Determine the (X, Y) coordinate at the center of the cell enclosing the given text.  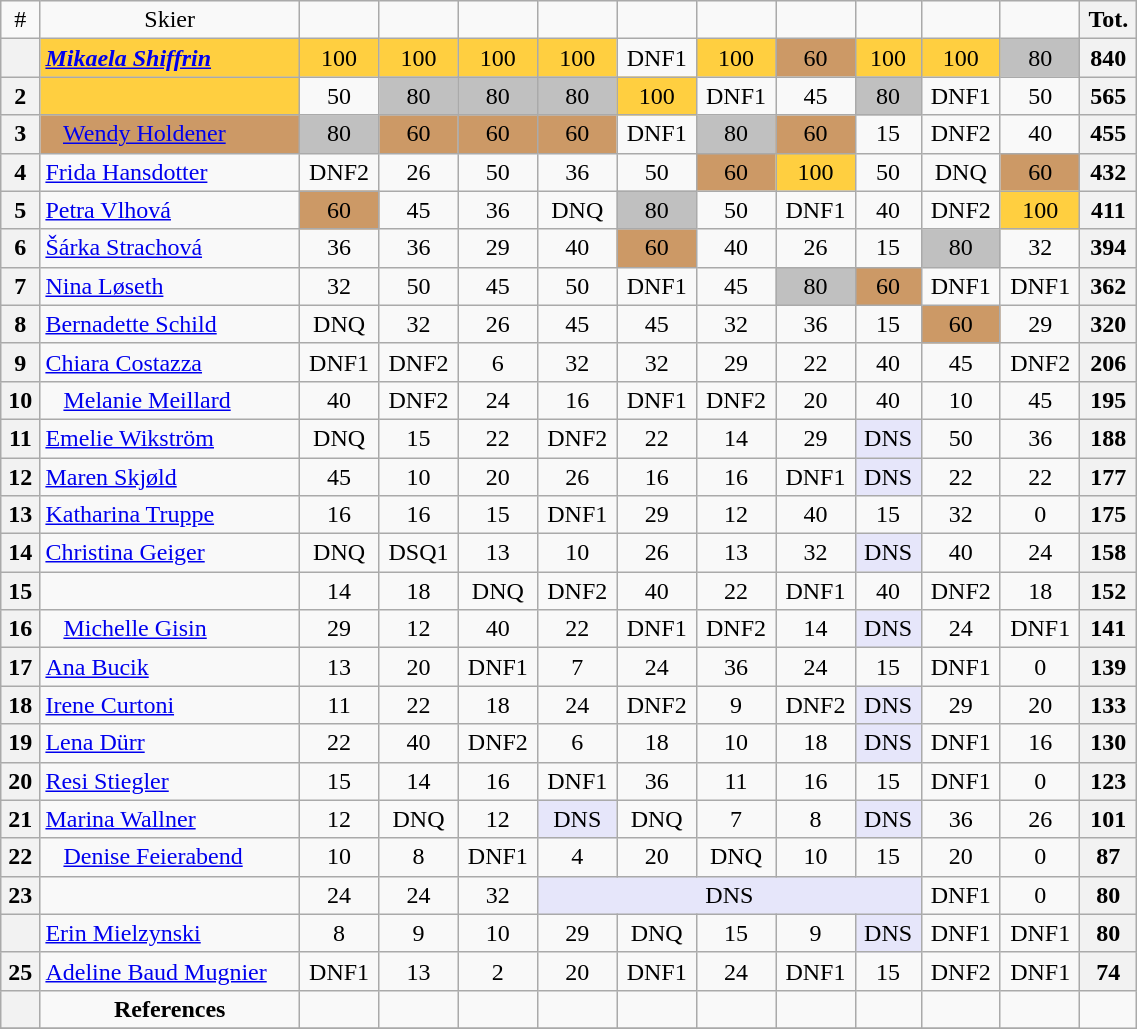
Christina Geiger (170, 553)
Skier (170, 20)
87 (1108, 857)
17 (20, 667)
139 (1108, 667)
320 (1108, 324)
840 (1108, 58)
Michelle Gisin (170, 629)
Maren Skjøld (170, 477)
188 (1108, 438)
19 (20, 743)
Tot. (1108, 20)
133 (1108, 705)
21 (20, 819)
Melanie Meillard (170, 400)
Wendy Holdener (170, 134)
565 (1108, 96)
Nina Løseth (170, 286)
206 (1108, 362)
195 (1108, 400)
Erin Mielzynski (170, 933)
394 (1108, 248)
Adeline Baud Mugnier (170, 971)
Emelie Wikström (170, 438)
Resi Stiegler (170, 781)
Irene Curtoni (170, 705)
Šárka Strachová (170, 248)
141 (1108, 629)
References (170, 1009)
432 (1108, 172)
130 (1108, 743)
175 (1108, 515)
Bernadette Schild (170, 324)
Denise Feierabend (170, 857)
Katharina Truppe (170, 515)
25 (20, 971)
5 (20, 210)
Frida Hansdotter (170, 172)
411 (1108, 210)
Petra Vlhová (170, 210)
Chiara Costazza (170, 362)
152 (1108, 591)
362 (1108, 286)
DSQ1 (418, 553)
101 (1108, 819)
Lena Dürr (170, 743)
455 (1108, 134)
158 (1108, 553)
# (20, 20)
Marina Wallner (170, 819)
177 (1108, 477)
123 (1108, 781)
23 (20, 895)
Ana Bucik (170, 667)
Mikaela Shiffrin (170, 58)
3 (20, 134)
74 (1108, 971)
